Output the (x, y) coordinate of the center of the cell containing the given text.  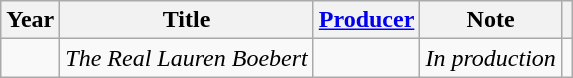
The Real Lauren Boebert (186, 58)
Year (30, 20)
Note (490, 20)
Producer (366, 20)
In production (490, 58)
Title (186, 20)
